Pinpoint the cell where the given text exists, returning its (x, y) midpoint coordinate. 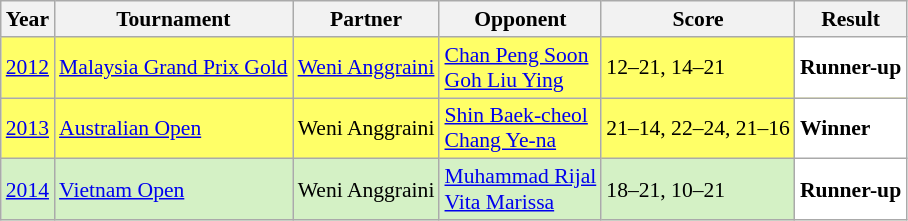
18–21, 10–21 (698, 190)
2014 (28, 190)
Australian Open (174, 128)
Chan Peng Soon Goh Liu Ying (520, 68)
Tournament (174, 19)
Score (698, 19)
Result (850, 19)
21–14, 22–24, 21–16 (698, 128)
Partner (366, 19)
Muhammad Rijal Vita Marissa (520, 190)
Opponent (520, 19)
Malaysia Grand Prix Gold (174, 68)
Shin Baek-cheol Chang Ye-na (520, 128)
12–21, 14–21 (698, 68)
Vietnam Open (174, 190)
2012 (28, 68)
Winner (850, 128)
2013 (28, 128)
Year (28, 19)
